Find where the given text appears and provide that cell's center as (X, Y) coordinate. 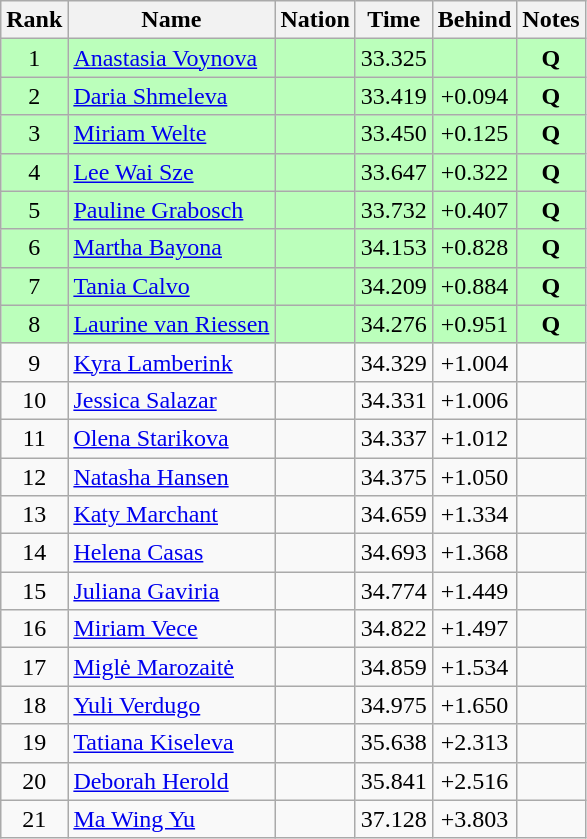
3 (34, 134)
14 (34, 553)
+0.125 (474, 134)
+1.006 (474, 400)
+1.497 (474, 629)
34.153 (394, 248)
Kyra Lamberink (172, 362)
Time (394, 20)
2 (34, 96)
Laurine van Riessen (172, 324)
+1.004 (474, 362)
16 (34, 629)
Yuli Verdugo (172, 705)
+0.094 (474, 96)
8 (34, 324)
19 (34, 743)
37.128 (394, 819)
+1.449 (474, 591)
6 (34, 248)
33.647 (394, 172)
33.419 (394, 96)
+1.368 (474, 553)
+3.803 (474, 819)
21 (34, 819)
+0.407 (474, 210)
+0.884 (474, 286)
13 (34, 515)
Martha Bayona (172, 248)
34.331 (394, 400)
34.822 (394, 629)
Tania Calvo (172, 286)
+1.650 (474, 705)
9 (34, 362)
34.375 (394, 477)
Rank (34, 20)
35.638 (394, 743)
1 (34, 58)
34.693 (394, 553)
Jessica Salazar (172, 400)
Miriam Vece (172, 629)
4 (34, 172)
34.975 (394, 705)
Katy Marchant (172, 515)
7 (34, 286)
Ma Wing Yu (172, 819)
Notes (551, 20)
33.450 (394, 134)
Natasha Hansen (172, 477)
Miglė Marozaitė (172, 667)
+1.534 (474, 667)
33.325 (394, 58)
34.659 (394, 515)
+2.516 (474, 781)
15 (34, 591)
5 (34, 210)
+1.012 (474, 438)
34.774 (394, 591)
Behind (474, 20)
Name (172, 20)
18 (34, 705)
Anastasia Voynova (172, 58)
+1.334 (474, 515)
Lee Wai Sze (172, 172)
20 (34, 781)
34.859 (394, 667)
33.732 (394, 210)
34.337 (394, 438)
+0.828 (474, 248)
+0.951 (474, 324)
+0.322 (474, 172)
Miriam Welte (172, 134)
34.276 (394, 324)
17 (34, 667)
Helena Casas (172, 553)
Tatiana Kiseleva (172, 743)
Olena Starikova (172, 438)
Daria Shmeleva (172, 96)
Nation (315, 20)
Pauline Grabosch (172, 210)
11 (34, 438)
+2.313 (474, 743)
10 (34, 400)
+1.050 (474, 477)
34.209 (394, 286)
Juliana Gaviria (172, 591)
34.329 (394, 362)
Deborah Herold (172, 781)
35.841 (394, 781)
12 (34, 477)
